Find where the given text appears and provide that cell's center as (x, y) coordinate. 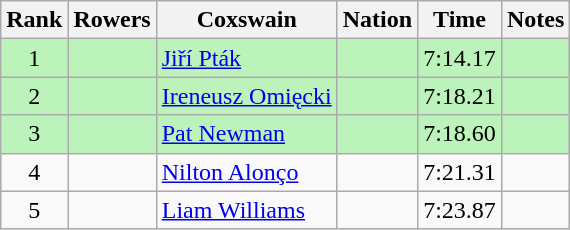
7:21.31 (460, 172)
Pat Newman (246, 134)
Coxswain (246, 20)
2 (34, 96)
7:14.17 (460, 58)
7:18.60 (460, 134)
1 (34, 58)
Nation (377, 20)
4 (34, 172)
Jiří Pták (246, 58)
Notes (535, 20)
Rowers (112, 20)
Nilton Alonço (246, 172)
Ireneusz Omięcki (246, 96)
3 (34, 134)
7:18.21 (460, 96)
7:23.87 (460, 210)
Time (460, 20)
5 (34, 210)
Rank (34, 20)
Liam Williams (246, 210)
